Locate the cell with the specified text and output its (X, Y) center coordinate. 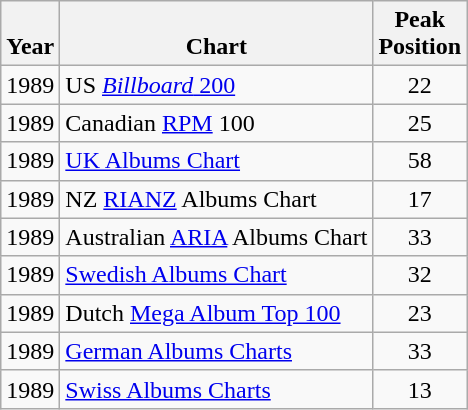
Dutch Mega Album Top 100 (216, 313)
PeakPosition (420, 34)
32 (420, 275)
Year (30, 34)
German Albums Charts (216, 351)
Australian ARIA Albums Chart (216, 237)
17 (420, 199)
NZ RIANZ Albums Chart (216, 199)
Canadian RPM 100 (216, 123)
25 (420, 123)
US Billboard 200 (216, 85)
13 (420, 389)
Swedish Albums Chart (216, 275)
58 (420, 161)
UK Albums Chart (216, 161)
Swiss Albums Charts (216, 389)
23 (420, 313)
22 (420, 85)
Chart (216, 34)
